Identify which cell holds the provided text, then report its (X, Y) central coordinate. 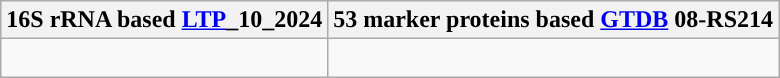
16S rRNA based LTP_10_2024 (164, 20)
53 marker proteins based GTDB 08-RS214 (554, 20)
